Extract the [X, Y] coordinate from the center of the cell holding the provided text.  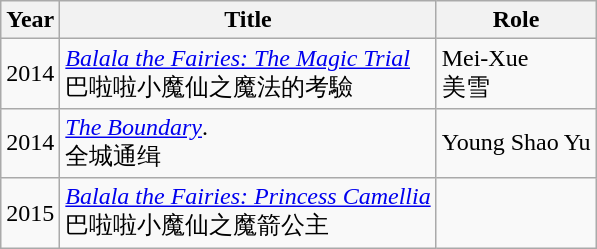
Year [30, 20]
Balala the Fairies: Princess Camellia巴啦啦小魔仙之魔箭公主 [248, 213]
Balala the Fairies: The Magic Trial巴啦啦小魔仙之魔法的考驗 [248, 74]
Young Shao Yu [516, 143]
The Boundary.全城通缉 [248, 143]
Role [516, 20]
Title [248, 20]
Mei-Xue美雪 [516, 74]
2015 [30, 213]
